Return the [X, Y] coordinate for the center point of the cell that contains the specified text.  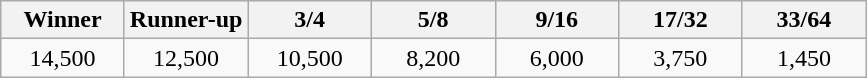
14,500 [63, 58]
33/64 [804, 20]
10,500 [310, 58]
17/32 [681, 20]
1,450 [804, 58]
3/4 [310, 20]
6,000 [557, 58]
12,500 [186, 58]
3,750 [681, 58]
9/16 [557, 20]
Winner [63, 20]
5/8 [433, 20]
Runner-up [186, 20]
8,200 [433, 58]
